Return [x, y] of the center of cell containing provided text 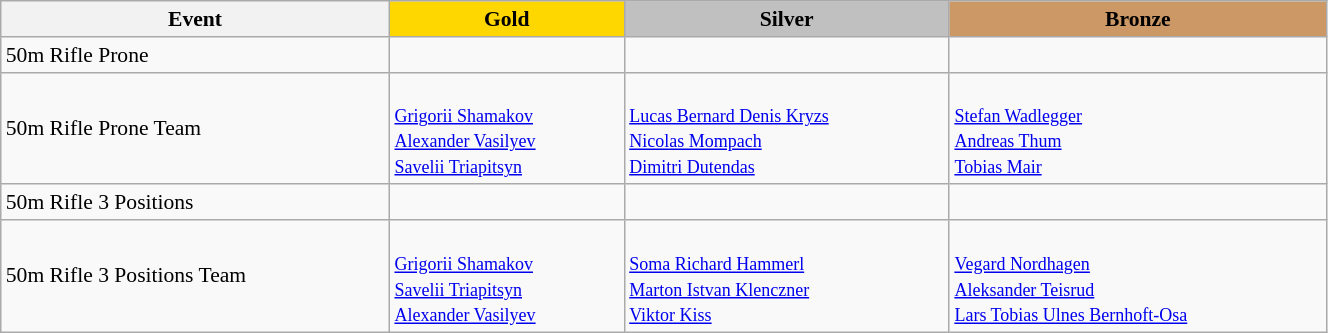
Grigorii ShamakovSavelii TriapitsynAlexander Vasilyev [506, 276]
Vegard NordhagenAleksander TeisrudLars Tobias Ulnes Bernhoft-Osa [1138, 276]
50m Rifle Prone Team [196, 128]
Soma Richard HammerlMarton Istvan KlencznerViktor Kiss [786, 276]
Bronze [1138, 19]
Gold [506, 19]
50m Rifle 3 Positions Team [196, 276]
Grigorii ShamakovAlexander VasilyevSavelii Triapitsyn [506, 128]
50m Rifle 3 Positions [196, 203]
Lucas Bernard Denis KryzsNicolas MompachDimitri Dutendas [786, 128]
Silver [786, 19]
Stefan WadleggerAndreas ThumTobias Mair [1138, 128]
50m Rifle Prone [196, 55]
Event [196, 19]
